For the text-containing cell, return its midpoint in [X, Y] coordinate format. 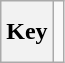
Key [27, 32]
